Output the (x, y) coordinate of the center of the cell containing the given text.  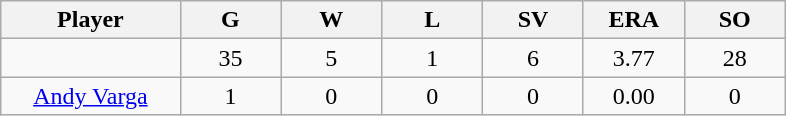
SO (734, 20)
0.00 (634, 96)
35 (230, 58)
SV (534, 20)
6 (534, 58)
L (432, 20)
Andy Varga (90, 96)
28 (734, 58)
5 (332, 58)
ERA (634, 20)
3.77 (634, 58)
G (230, 20)
W (332, 20)
Player (90, 20)
